Return the [X, Y] coordinate for the center point of the cell that contains the specified text.  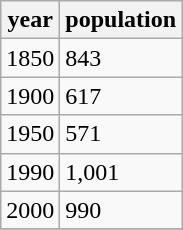
year [30, 20]
1,001 [121, 172]
617 [121, 96]
990 [121, 210]
1950 [30, 134]
1900 [30, 96]
population [121, 20]
843 [121, 58]
1850 [30, 58]
571 [121, 134]
2000 [30, 210]
1990 [30, 172]
